For the text-containing cell, return its midpoint in [X, Y] coordinate format. 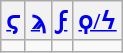
ϛ [14, 21]
ϝ [62, 21]
ϡ [38, 21]
ϙ/ϟ [98, 21]
